Extract the [x, y] coordinate from the center of the cell holding the provided text.  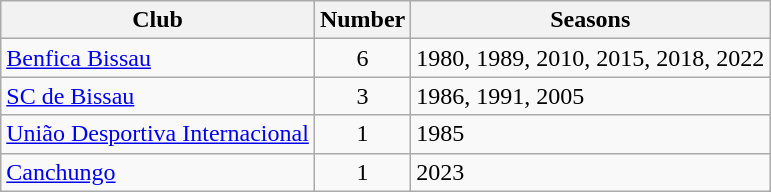
6 [362, 58]
1985 [590, 134]
Number [362, 20]
1980, 1989, 2010, 2015, 2018, 2022 [590, 58]
1986, 1991, 2005 [590, 96]
Canchungo [158, 172]
União Desportiva Internacional [158, 134]
Club [158, 20]
Benfica Bissau [158, 58]
3 [362, 96]
2023 [590, 172]
SC de Bissau [158, 96]
Seasons [590, 20]
